Detect which cell encompasses the target text, then output its [x, y] center coordinate. 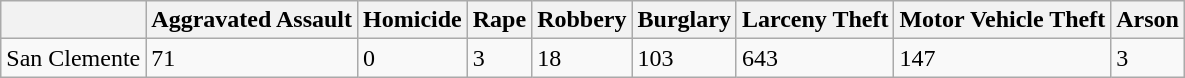
Robbery [582, 20]
Arson [1148, 20]
147 [1002, 58]
18 [582, 58]
Larceny Theft [815, 20]
Motor Vehicle Theft [1002, 20]
0 [413, 58]
Burglary [684, 20]
71 [252, 58]
San Clemente [74, 58]
Homicide [413, 20]
Aggravated Assault [252, 20]
103 [684, 58]
Rape [499, 20]
643 [815, 58]
